Pinpoint the cell where the given text exists, returning its [x, y] midpoint coordinate. 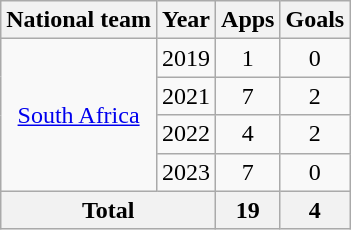
National team [79, 20]
Apps [248, 20]
2022 [186, 134]
1 [248, 58]
Total [108, 210]
Year [186, 20]
2019 [186, 58]
South Africa [79, 115]
19 [248, 210]
2023 [186, 172]
Goals [315, 20]
2021 [186, 96]
